Detect which cell encompasses the target text, then output its (x, y) center coordinate. 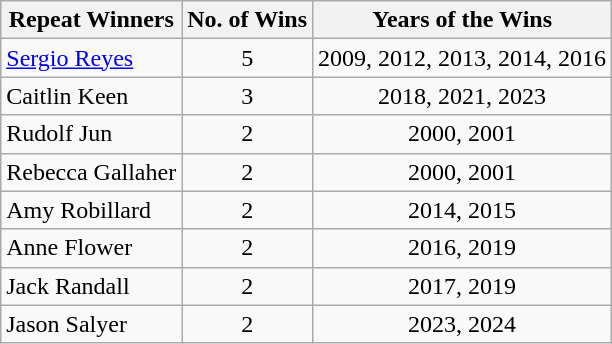
Rebecca Gallaher (92, 172)
2014, 2015 (462, 210)
5 (248, 58)
Anne Flower (92, 248)
2017, 2019 (462, 286)
No. of Wins (248, 20)
Jason Salyer (92, 324)
2009, 2012, 2013, 2014, 2016 (462, 58)
Repeat Winners (92, 20)
Rudolf Jun (92, 134)
Amy Robillard (92, 210)
2023, 2024 (462, 324)
Sergio Reyes (92, 58)
Jack Randall (92, 286)
2018, 2021, 2023 (462, 96)
3 (248, 96)
Years of the Wins (462, 20)
Caitlin Keen (92, 96)
2016, 2019 (462, 248)
